Capture the cell that displays the provided text and extract its (x, y) central coordinate. 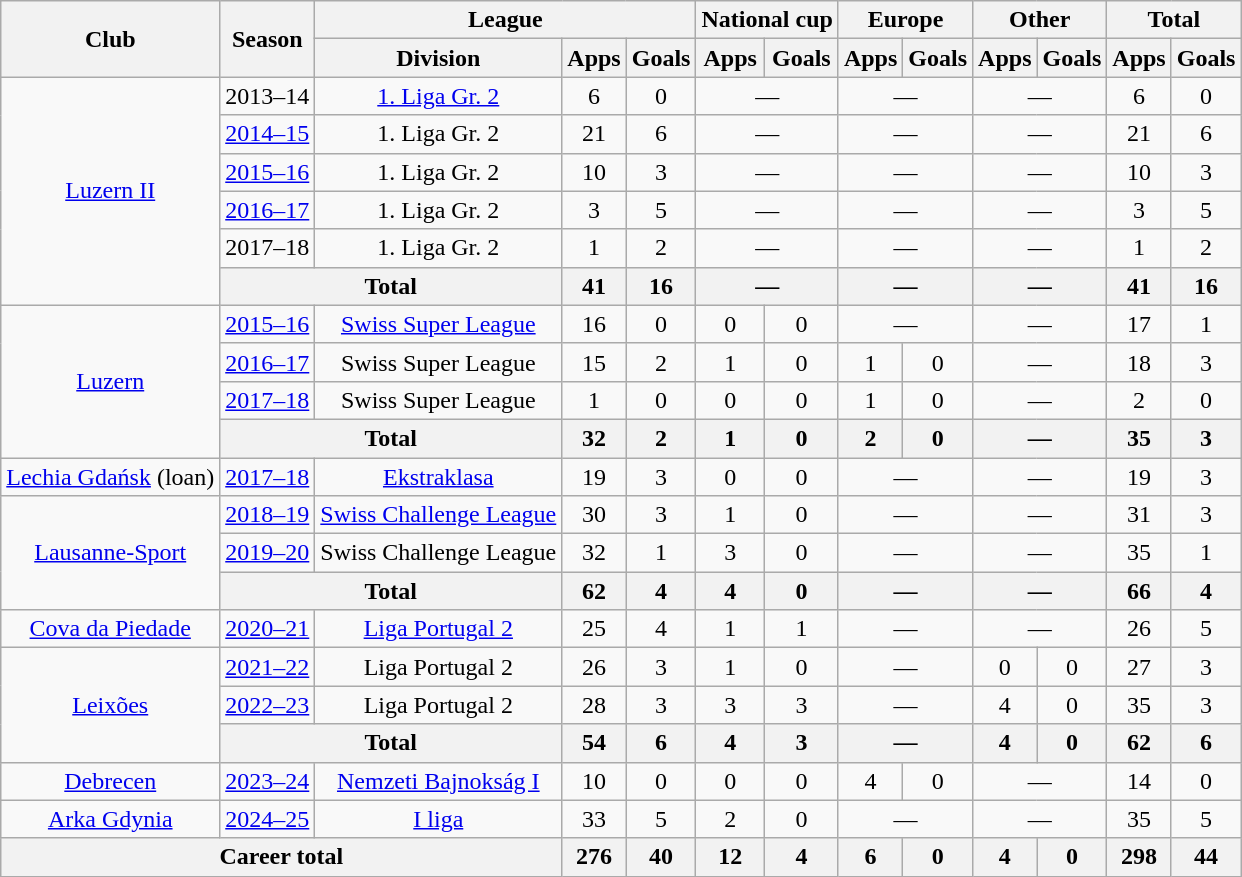
Arka Gdynia (110, 819)
28 (594, 705)
Debrecen (110, 781)
2014–15 (268, 134)
40 (661, 857)
18 (1139, 362)
33 (594, 819)
Ekstraklasa (438, 477)
298 (1139, 857)
2019–20 (268, 553)
276 (594, 857)
14 (1139, 781)
Luzern II (110, 191)
Career total (282, 857)
15 (594, 362)
Leixões (110, 705)
2024–25 (268, 819)
44 (1206, 857)
2023–24 (268, 781)
66 (1139, 591)
17 (1139, 324)
12 (730, 857)
25 (594, 629)
National cup (767, 20)
League (506, 20)
Club (110, 39)
Lausanne-Sport (110, 553)
Nemzeti Bajnokság I (438, 781)
Season (268, 39)
54 (594, 743)
2013–14 (268, 96)
2018–19 (268, 515)
2020–21 (268, 629)
Lechia Gdańsk (loan) (110, 477)
31 (1139, 515)
Cova da Piedade (110, 629)
2021–22 (268, 667)
30 (594, 515)
27 (1139, 667)
Division (438, 58)
Europe (905, 20)
Other (1040, 20)
I liga (438, 819)
Luzern (110, 381)
2022–23 (268, 705)
